Output the [X, Y] coordinate of the center of the cell containing the given text.  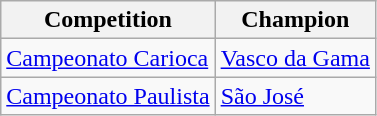
Competition [108, 20]
Champion [295, 20]
Campeonato Paulista [108, 96]
Vasco da Gama [295, 58]
Campeonato Carioca [108, 58]
São José [295, 96]
